Provide the (x, y) coordinate of the cell's center where the given text is located.  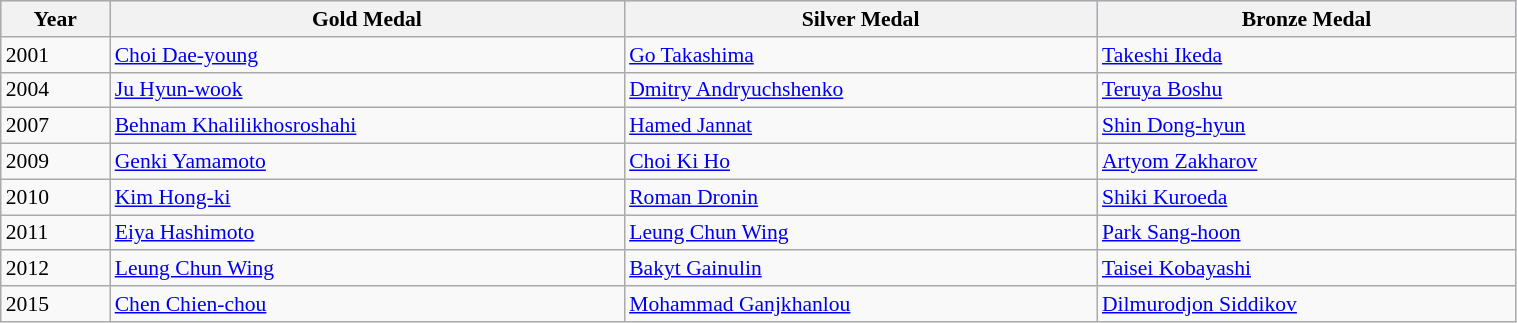
Kim Hong-ki (367, 197)
Mohammad Ganjkhanlou (860, 304)
Shiki Kuroeda (1306, 197)
Gold Medal (367, 19)
2007 (56, 126)
Dmitry Andryuchshenko (860, 90)
Artyom Zakharov (1306, 162)
Choi Ki Ho (860, 162)
Takeshi Ikeda (1306, 55)
Teruya Boshu (1306, 90)
2004 (56, 90)
Go Takashima (860, 55)
Bronze Medal (1306, 19)
2001 (56, 55)
Genki Yamamoto (367, 162)
2011 (56, 233)
2015 (56, 304)
Hamed Jannat (860, 126)
Silver Medal (860, 19)
Behnam Khalilikhosroshahi (367, 126)
Bakyt Gainulin (860, 269)
Taisei Kobayashi (1306, 269)
Year (56, 19)
2009 (56, 162)
Roman Dronin (860, 197)
Shin Dong-hyun (1306, 126)
2010 (56, 197)
Choi Dae-young (367, 55)
2012 (56, 269)
Park Sang-hoon (1306, 233)
Chen Chien-chou (367, 304)
Ju Hyun-wook (367, 90)
Dilmurodjon Siddikov (1306, 304)
Eiya Hashimoto (367, 233)
